Capture the cell that displays the provided text and extract its [x, y] central coordinate. 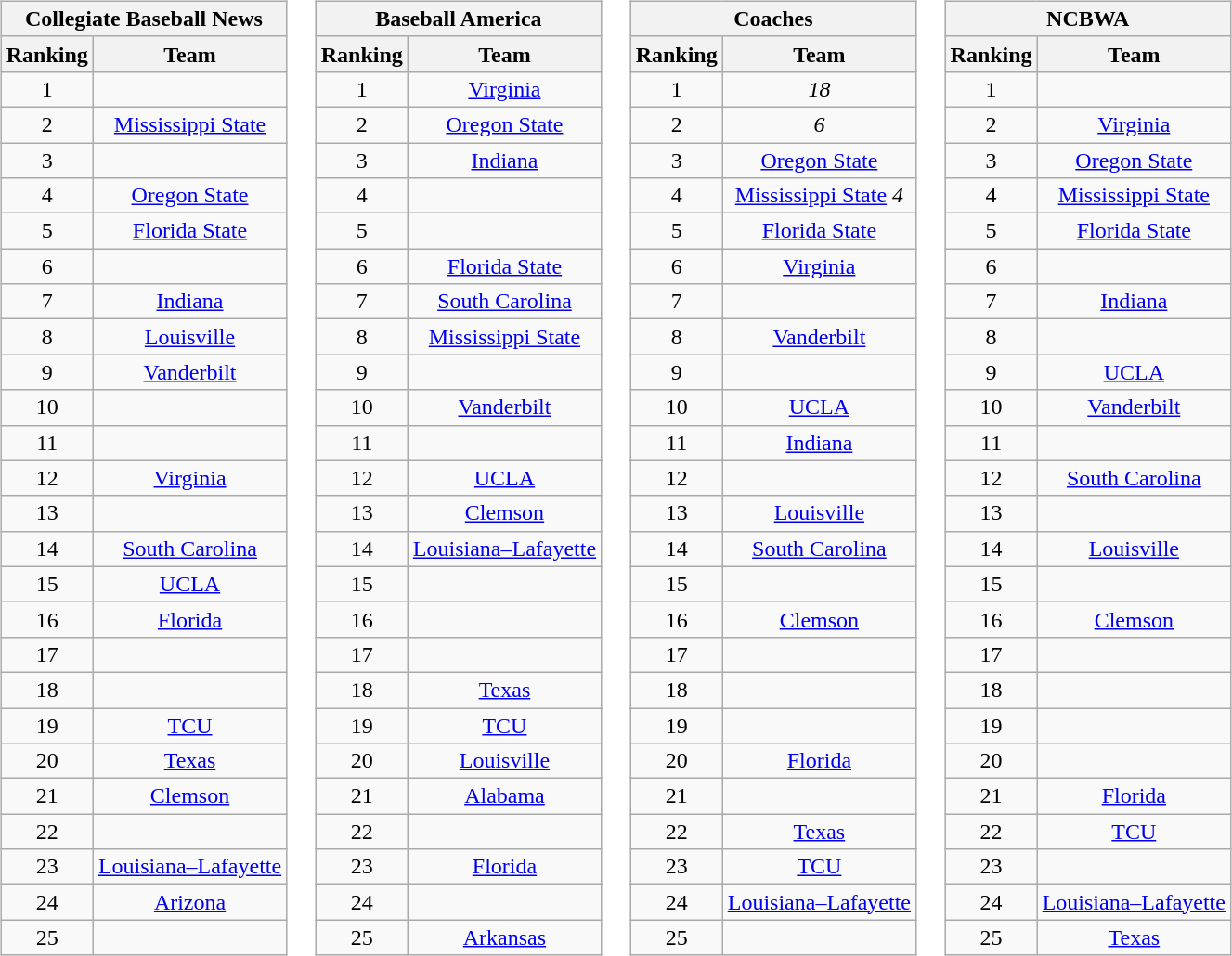
Alabama [504, 796]
Baseball America [459, 19]
Coaches [772, 19]
Mississippi State 4 [819, 196]
Arizona [189, 902]
NCBWA [1088, 19]
Arkansas [504, 937]
Collegiate Baseball News [143, 19]
